Extract the (X, Y) coordinate from the center of the cell holding the provided text.  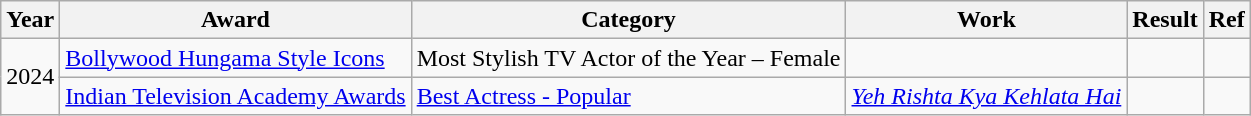
Most Stylish TV Actor of the Year – Female (628, 58)
Indian Television Academy Awards (236, 96)
Bollywood Hungama Style Icons (236, 58)
Result (1165, 20)
2024 (30, 77)
Category (628, 20)
Year (30, 20)
Award (236, 20)
Yeh Rishta Kya Kehlata Hai (986, 96)
Best Actress - Popular (628, 96)
Work (986, 20)
Ref (1226, 20)
